Capture the cell that displays the provided text and extract its (x, y) central coordinate. 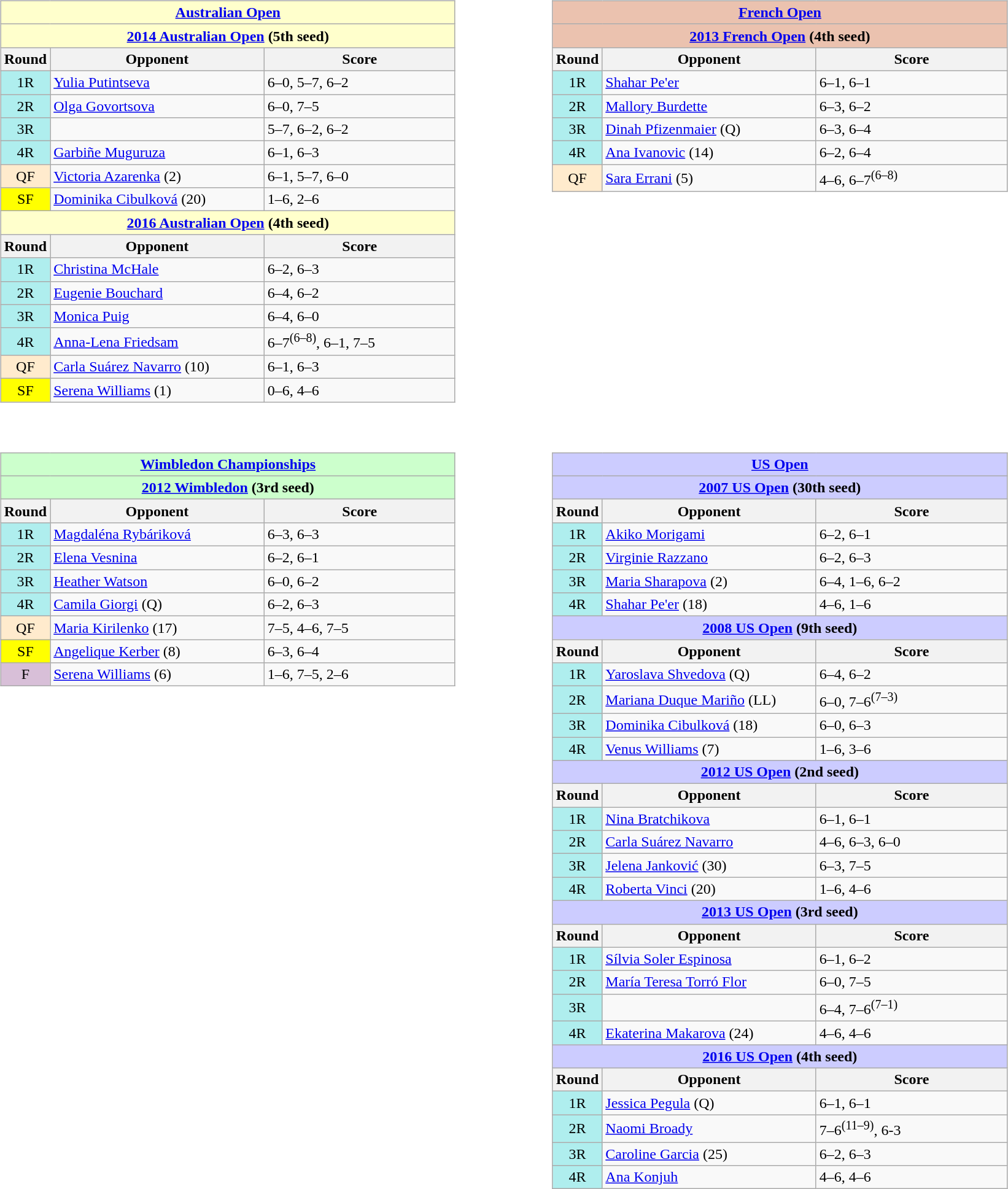
6–0, 6–2 (360, 581)
1–6, 4–6 (911, 889)
Ekaterina Makarova (24) (710, 1033)
Shahar Pe'er (710, 82)
4–6, 6–3, 6–0 (911, 842)
Yulia Putintseva (157, 82)
1–6, 2–6 (360, 199)
Mallory Burdette (710, 106)
Shahar Pe'er (18) (710, 605)
Carla Suárez Navarro (710, 842)
Venus Williams (7) (710, 749)
6–3, 7–5 (911, 866)
6–1, 6–2 (911, 959)
Victoria Azarenka (2) (157, 176)
Maria Sharapova (2) (710, 581)
Angelique Kerber (8) (157, 651)
Sara Errani (5) (710, 178)
Akiko Morigami (710, 534)
6–7(6–8), 6–1, 7–5 (360, 341)
María Teresa Torró Flor (710, 982)
Jessica Pegula (Q) (710, 1103)
4–6, 1–6 (911, 605)
1–6, 3–6 (911, 749)
1–6, 7–5, 2–6 (360, 675)
6–1, 5–7, 6–0 (360, 176)
Naomi Broady (710, 1128)
2013 US Open (3rd seed) (780, 912)
French Open (780, 12)
Maria Kirilenko (17) (157, 628)
Caroline Garcia (25) (710, 1154)
Virginie Razzano (710, 558)
7–5, 4–6, 7–5 (360, 628)
Heather Watson (157, 581)
0–6, 4–6 (360, 390)
Serena Williams (1) (157, 390)
6–3, 6–3 (360, 534)
Dominika Cibulková (18) (710, 725)
6–0, 5–7, 6–2 (360, 82)
Ana Ivanovic (14) (710, 153)
6–3, 6–2 (911, 106)
6–0, 7–6(7–3) (911, 700)
6–4, 6–0 (360, 316)
Carla Suárez Navarro (10) (157, 367)
6–0, 6–3 (911, 725)
Garbiñe Muguruza (157, 153)
Dinah Pfizenmaier (Q) (710, 130)
5–7, 6–2, 6–2 (360, 130)
2008 US Open (9th seed) (780, 628)
Sílvia Soler Espinosa (710, 959)
Jelena Janković (30) (710, 866)
Magdaléna Rybáriková (157, 534)
Yaroslava Shvedova (Q) (710, 675)
Eugenie Bouchard (157, 293)
Olga Govortsova (157, 106)
7–6(11–9), 6-3 (911, 1128)
Dominika Cibulková (20) (157, 199)
2007 US Open (30th seed) (780, 487)
Mariana Duque Mariño (LL) (710, 700)
2012 US Open (2nd seed) (780, 772)
Camila Giorgi (Q) (157, 605)
Nina Bratchikova (710, 819)
F (25, 675)
6–4, 1–6, 6–2 (911, 581)
6–4, 7–6(7–1) (911, 1008)
Roberta Vinci (20) (710, 889)
Australian Open (228, 12)
Wimbledon Championships (228, 464)
2016 Australian Open (4th seed) (228, 223)
Elena Vesnina (157, 558)
Ana Konjuh (710, 1177)
2014 Australian Open (5th seed) (228, 36)
2013 French Open (4th seed) (780, 36)
Anna-Lena Friedsam (157, 341)
6–2, 6–4 (911, 153)
Serena Williams (6) (157, 675)
4–6, 6–7(6–8) (911, 178)
2012 Wimbledon (3rd seed) (228, 487)
2016 US Open (4th seed) (780, 1056)
Monica Puig (157, 316)
US Open (780, 464)
Christina McHale (157, 269)
